From the cell containing the given text, extract its center point as [x, y] coordinate. 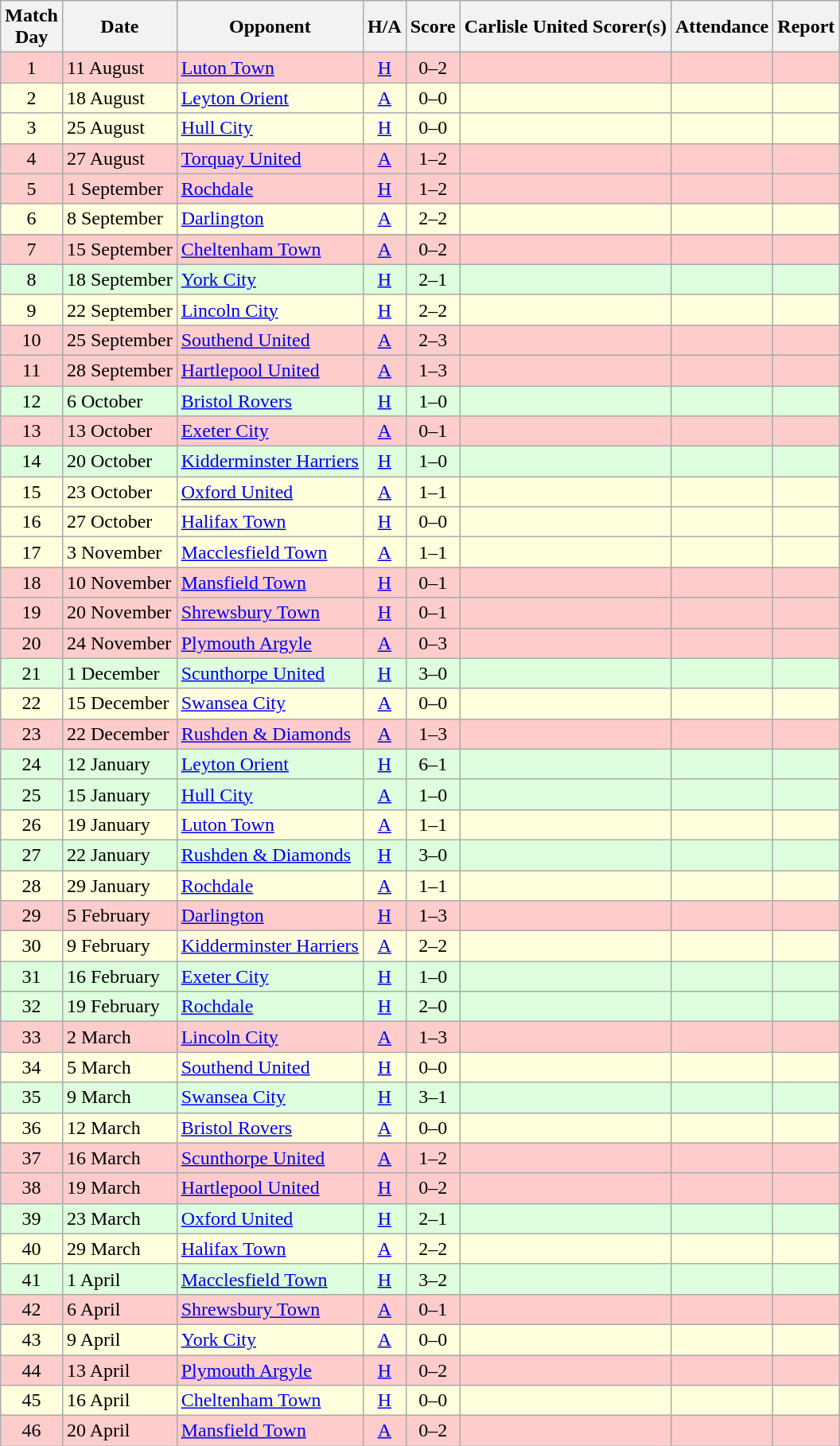
17 [32, 552]
20 April [119, 1431]
1 [32, 68]
38 [32, 1188]
13 April [119, 1370]
9 February [119, 946]
18 August [119, 98]
15 January [119, 794]
35 [32, 1097]
25 August [119, 128]
29 [32, 916]
19 [32, 613]
43 [32, 1339]
16 [32, 522]
5 February [119, 916]
10 November [119, 583]
39 [32, 1218]
22 January [119, 855]
40 [32, 1249]
44 [32, 1370]
23 October [119, 492]
26 [32, 824]
1 September [119, 189]
5 March [119, 1067]
25 [32, 794]
16 March [119, 1158]
7 [32, 249]
37 [32, 1158]
46 [32, 1431]
19 January [119, 824]
12 March [119, 1128]
31 [32, 976]
2 [32, 98]
9 March [119, 1097]
27 October [119, 522]
34 [32, 1067]
H/A [384, 27]
1 December [119, 673]
30 [32, 946]
41 [32, 1279]
18 [32, 583]
20 October [119, 462]
14 [32, 462]
16 February [119, 976]
15 December [119, 704]
9 April [119, 1339]
2–3 [433, 340]
22 [32, 704]
18 September [119, 279]
5 [32, 189]
6 April [119, 1309]
Date [119, 27]
12 [32, 400]
36 [32, 1128]
8 [32, 279]
15 September [119, 249]
Carlisle United Scorer(s) [565, 27]
11 [32, 370]
Attendance [721, 27]
20 [32, 643]
27 [32, 855]
20 November [119, 613]
0–3 [433, 643]
13 October [119, 431]
23 [32, 734]
6 October [119, 400]
29 January [119, 886]
27 August [119, 158]
19 March [119, 1188]
3 November [119, 552]
10 [32, 340]
19 February [119, 1007]
6 [32, 219]
Report [807, 27]
42 [32, 1309]
3–1 [433, 1097]
25 September [119, 340]
33 [32, 1037]
8 September [119, 219]
15 [32, 492]
24 November [119, 643]
Opponent [270, 27]
11 August [119, 68]
Match Day [32, 27]
12 January [119, 764]
9 [32, 310]
24 [32, 764]
23 March [119, 1218]
29 March [119, 1249]
2 March [119, 1037]
22 December [119, 734]
13 [32, 431]
Torquay United [270, 158]
32 [32, 1007]
3–2 [433, 1279]
45 [32, 1401]
28 September [119, 370]
16 April [119, 1401]
21 [32, 673]
6–1 [433, 764]
2–0 [433, 1007]
4 [32, 158]
22 September [119, 310]
1 April [119, 1279]
Score [433, 27]
28 [32, 886]
3 [32, 128]
